Scan for the cell matching the given text and deliver its (x, y) coordinate at center. 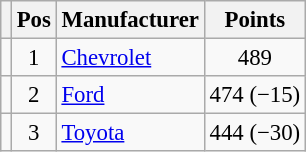
444 (−30) (254, 133)
2 (34, 95)
474 (−15) (254, 95)
1 (34, 58)
Points (254, 20)
Ford (130, 95)
Manufacturer (130, 20)
Pos (34, 20)
3 (34, 133)
Toyota (130, 133)
489 (254, 58)
Chevrolet (130, 58)
